Search for the cell housing the specified text and yield its [x, y] center coordinate. 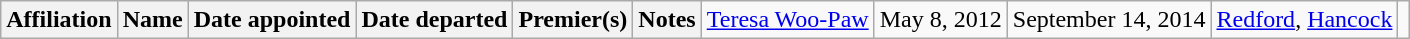
May 8, 2012 [940, 20]
Redford, Hancock [1304, 20]
Affiliation [59, 20]
Date departed [434, 20]
Teresa Woo-Paw [788, 20]
September 14, 2014 [1109, 20]
Name [152, 20]
Notes [667, 20]
Date appointed [272, 20]
Premier(s) [573, 20]
